Determine the (X, Y) coordinate at the center of the cell enclosing the given text.  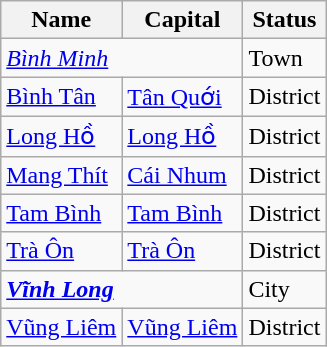
Capital (182, 20)
Name (62, 20)
Cái Nhum (182, 175)
Bình Tân (62, 97)
Tân Quới (182, 97)
City (284, 289)
Mang Thít (62, 175)
Vĩnh Long (122, 289)
Status (284, 20)
Bình Minh (122, 58)
Town (284, 58)
